Locate the cell with the specified text and output its (X, Y) center coordinate. 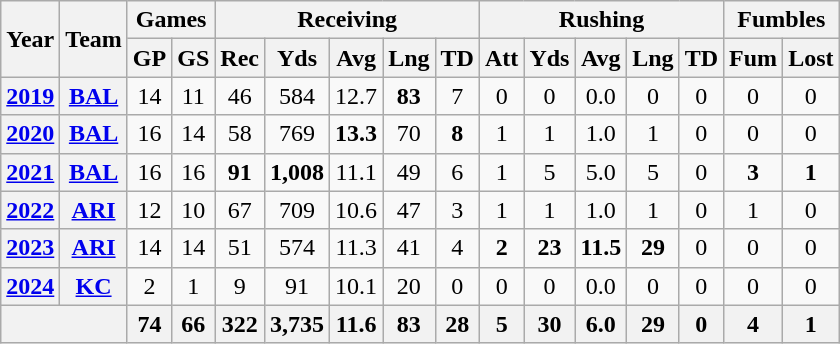
2019 (30, 96)
11.5 (601, 248)
11.3 (356, 248)
5.0 (601, 172)
41 (409, 248)
KC (94, 286)
2023 (30, 248)
6 (457, 172)
70 (409, 134)
2020 (30, 134)
322 (240, 324)
10 (194, 210)
7 (457, 96)
51 (240, 248)
20 (409, 286)
2024 (30, 286)
Fum (754, 58)
6.0 (601, 324)
Rushing (601, 20)
58 (240, 134)
2021 (30, 172)
12.7 (356, 96)
11.1 (356, 172)
23 (550, 248)
Fumbles (782, 20)
GS (194, 58)
Rec (240, 58)
709 (298, 210)
574 (298, 248)
2022 (30, 210)
Year (30, 39)
28 (457, 324)
12 (149, 210)
13.3 (356, 134)
Games (170, 20)
Att (501, 58)
66 (194, 324)
584 (298, 96)
47 (409, 210)
49 (409, 172)
3,735 (298, 324)
9 (240, 286)
11.6 (356, 324)
8 (457, 134)
1,008 (298, 172)
769 (298, 134)
74 (149, 324)
Team (94, 39)
30 (550, 324)
11 (194, 96)
Lost (811, 58)
Receiving (348, 20)
67 (240, 210)
10.1 (356, 286)
10.6 (356, 210)
46 (240, 96)
GP (149, 58)
